Search for the cell housing the specified text and yield its (x, y) center coordinate. 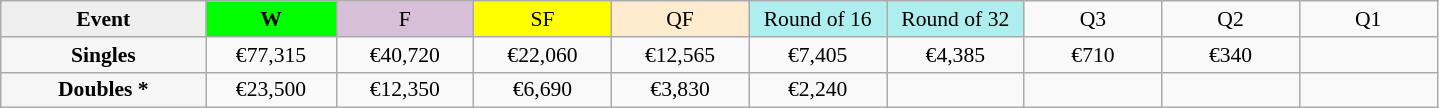
€3,830 (680, 90)
Q3 (1093, 19)
Singles (104, 55)
€12,350 (405, 90)
€23,500 (271, 90)
F (405, 19)
QF (680, 19)
€340 (1231, 55)
€12,565 (680, 55)
Round of 32 (955, 19)
W (271, 19)
€710 (1093, 55)
€2,240 (818, 90)
€77,315 (271, 55)
Doubles * (104, 90)
Q1 (1368, 19)
Q2 (1231, 19)
€40,720 (405, 55)
€4,385 (955, 55)
Event (104, 19)
€6,690 (543, 90)
Round of 16 (818, 19)
€22,060 (543, 55)
SF (543, 19)
€7,405 (818, 55)
